Output the (X, Y) coordinate of the center of the cell containing the given text.  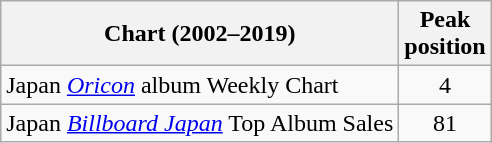
Chart (2002–2019) (200, 34)
Japan Oricon album Weekly Chart (200, 85)
Peakposition (445, 34)
81 (445, 123)
Japan Billboard Japan Top Album Sales (200, 123)
4 (445, 85)
